For the text-containing cell, return its midpoint in [x, y] coordinate format. 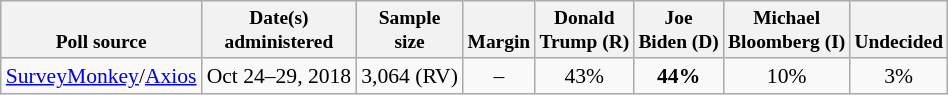
Poll source [102, 30]
MichaelBloomberg (I) [786, 30]
Oct 24–29, 2018 [280, 76]
Samplesize [410, 30]
3% [899, 76]
SurveyMonkey/Axios [102, 76]
3,064 (RV) [410, 76]
44% [679, 76]
43% [584, 76]
– [499, 76]
Margin [499, 30]
DonaldTrump (R) [584, 30]
Date(s)administered [280, 30]
JoeBiden (D) [679, 30]
Undecided [899, 30]
10% [786, 76]
